Determine the [x, y] coordinate at the center of the cell enclosing the given text.  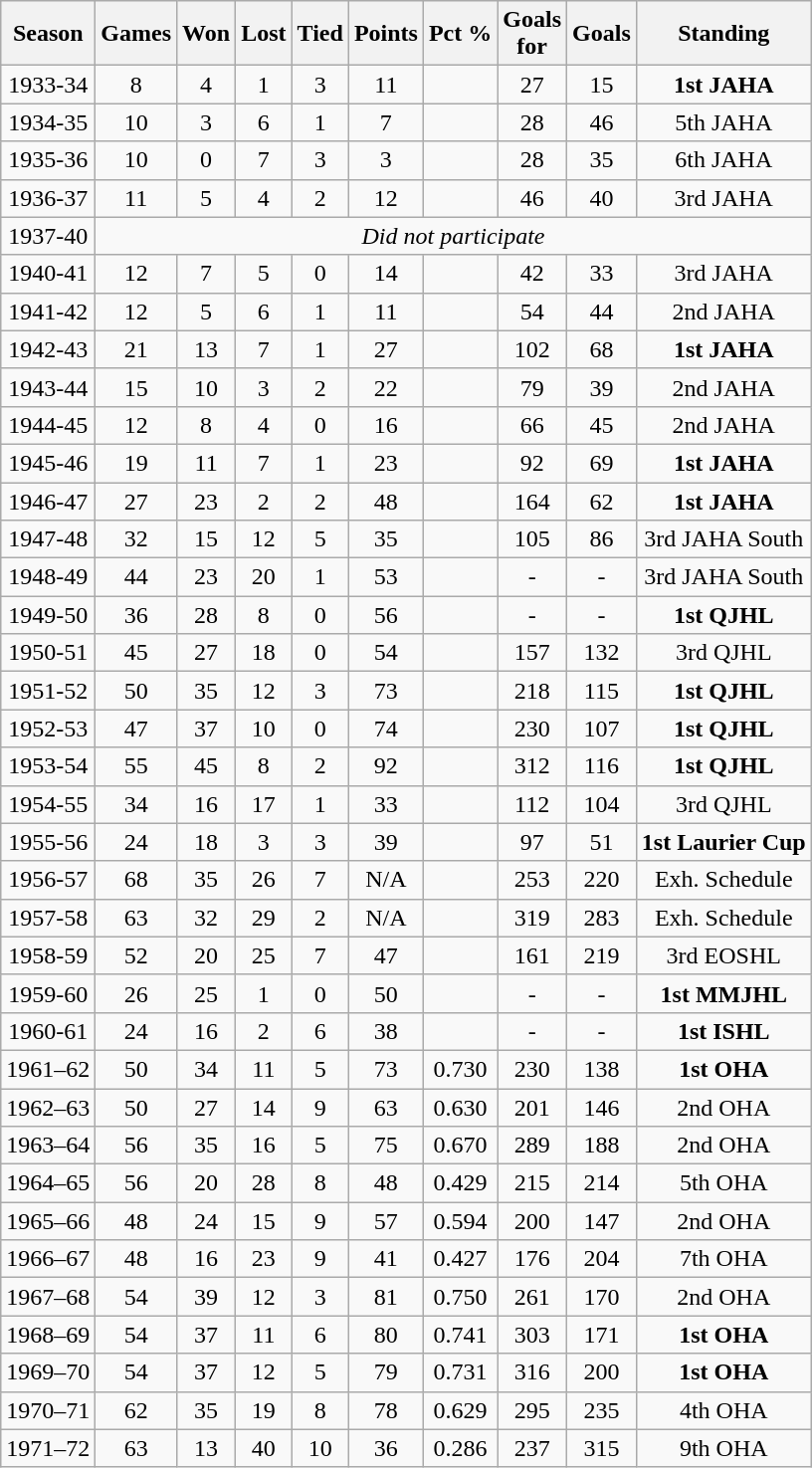
1969–70 [48, 1372]
38 [386, 1031]
1957-58 [48, 918]
107 [602, 729]
Won [207, 34]
1951-52 [48, 691]
74 [386, 729]
315 [602, 1448]
115 [602, 691]
1959-60 [48, 993]
164 [532, 501]
1933-34 [48, 85]
66 [532, 425]
1st MMJHL [723, 993]
1941-42 [48, 312]
157 [532, 653]
1953-54 [48, 766]
188 [602, 1146]
80 [386, 1335]
116 [602, 766]
0.286 [460, 1448]
75 [386, 1146]
22 [386, 387]
201 [532, 1108]
0.427 [460, 1259]
86 [602, 539]
161 [532, 955]
9th OHA [723, 1448]
132 [602, 653]
1961–62 [48, 1069]
1943-44 [48, 387]
1964–65 [48, 1183]
Goals [602, 34]
176 [532, 1259]
3rd EOSHL [723, 955]
0.750 [460, 1297]
51 [602, 842]
289 [532, 1146]
235 [602, 1410]
29 [264, 918]
1942-43 [48, 349]
7th OHA [723, 1259]
Games [136, 34]
1952-53 [48, 729]
69 [602, 463]
1970–71 [48, 1410]
Lost [264, 34]
261 [532, 1297]
41 [386, 1259]
0.629 [460, 1410]
146 [602, 1108]
5th OHA [723, 1183]
0.594 [460, 1221]
0.741 [460, 1335]
0.730 [460, 1069]
1958-59 [48, 955]
21 [136, 349]
316 [532, 1372]
1935-36 [48, 160]
1948-49 [48, 577]
1950-51 [48, 653]
17 [264, 804]
97 [532, 842]
0.630 [460, 1108]
112 [532, 804]
81 [386, 1297]
4th OHA [723, 1410]
1960-61 [48, 1031]
1949-50 [48, 615]
0.429 [460, 1183]
1946-47 [48, 501]
303 [532, 1335]
171 [602, 1335]
1947-48 [48, 539]
53 [386, 577]
220 [602, 880]
Standing [723, 34]
0.670 [460, 1146]
1945-46 [48, 463]
1954-55 [48, 804]
237 [532, 1448]
253 [532, 880]
5th JAHA [723, 122]
1965–66 [48, 1221]
219 [602, 955]
1963–64 [48, 1146]
104 [602, 804]
Points [386, 34]
1937-40 [48, 236]
Did not participate [454, 236]
1936-37 [48, 198]
1967–68 [48, 1297]
170 [602, 1297]
78 [386, 1410]
57 [386, 1221]
Goalsfor [532, 34]
42 [532, 274]
Pct % [460, 34]
1962–63 [48, 1108]
1968–69 [48, 1335]
0.731 [460, 1372]
147 [602, 1221]
1955-56 [48, 842]
1st ISHL [723, 1031]
1934-35 [48, 122]
214 [602, 1183]
1966–67 [48, 1259]
138 [602, 1069]
204 [602, 1259]
52 [136, 955]
Tied [320, 34]
295 [532, 1410]
1971–72 [48, 1448]
55 [136, 766]
215 [532, 1183]
312 [532, 766]
102 [532, 349]
Season [48, 34]
6th JAHA [723, 160]
105 [532, 539]
1944-45 [48, 425]
1940-41 [48, 274]
283 [602, 918]
218 [532, 691]
319 [532, 918]
1st Laurier Cup [723, 842]
1956-57 [48, 880]
